Search for the cell housing the specified text and yield its (X, Y) center coordinate. 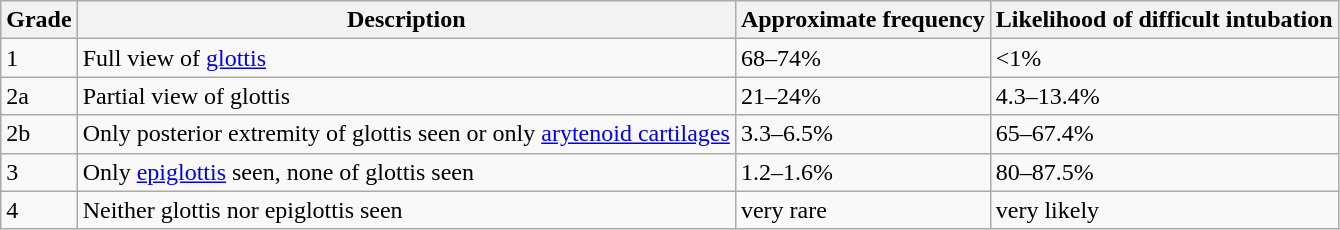
3 (39, 172)
65–67.4% (1164, 134)
1.2–1.6% (862, 172)
Grade (39, 20)
4.3–13.4% (1164, 96)
2b (39, 134)
Full view of glottis (406, 58)
very rare (862, 210)
80–87.5% (1164, 172)
Neither glottis nor epiglottis seen (406, 210)
Approximate frequency (862, 20)
4 (39, 210)
Only epiglottis seen, none of glottis seen (406, 172)
21–24% (862, 96)
3.3–6.5% (862, 134)
1 (39, 58)
very likely (1164, 210)
Partial view of glottis (406, 96)
68–74% (862, 58)
Description (406, 20)
Likelihood of difficult intubation (1164, 20)
<1% (1164, 58)
Only posterior extremity of glottis seen or only arytenoid cartilages (406, 134)
2a (39, 96)
